Extract the (x, y) coordinate from the center of the cell holding the provided text.  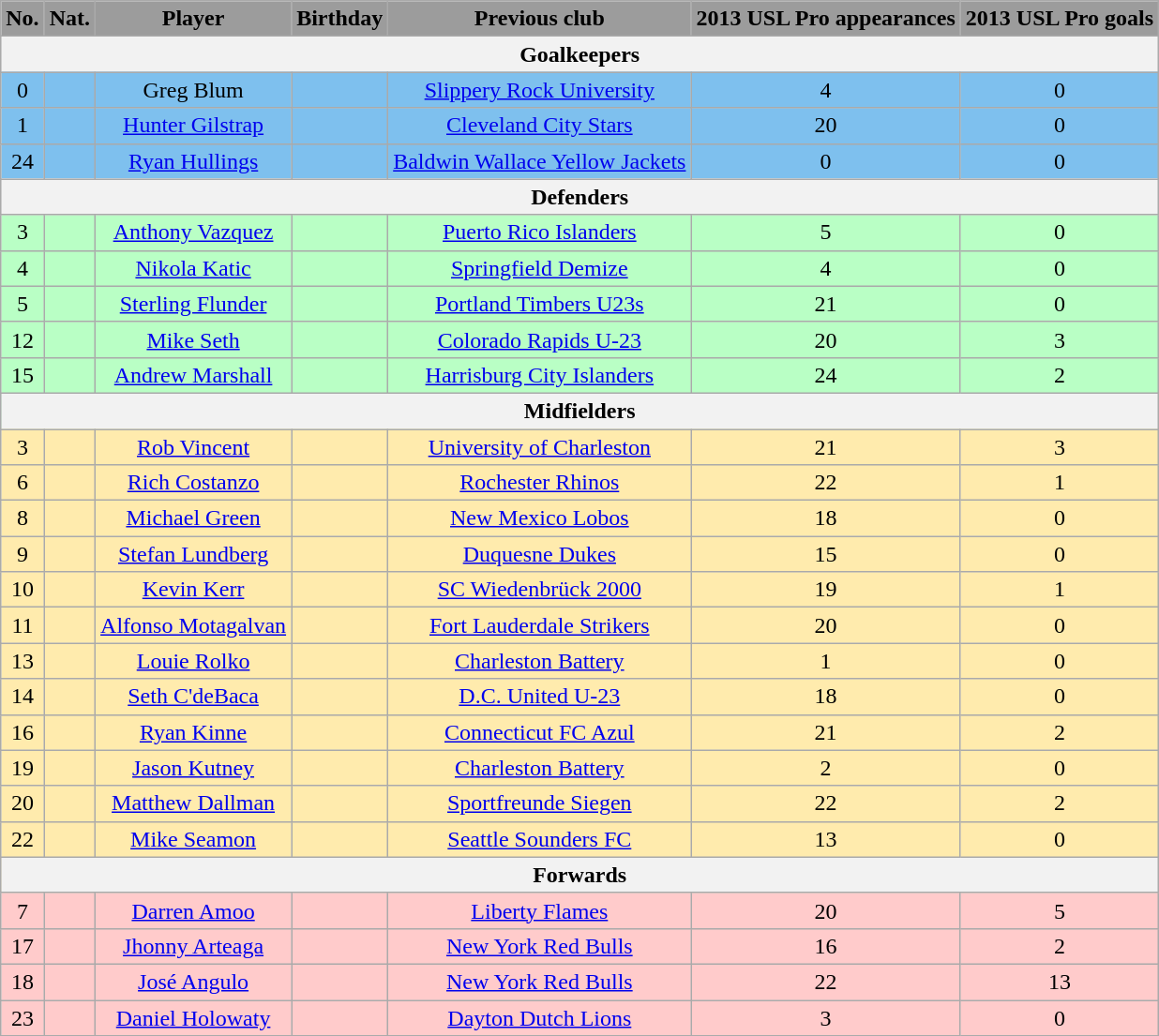
Sportfreunde Siegen (540, 803)
Seth C'deBaca (193, 697)
17 (23, 946)
Kevin Kerr (193, 590)
11 (23, 625)
Andrew Marshall (193, 375)
Greg Blum (193, 90)
Springfield Demize (540, 268)
Darren Amoo (193, 910)
12 (23, 339)
Portland Timbers U23s (540, 304)
14 (23, 697)
Player (193, 19)
Alfonso Motagalvan (193, 625)
Sterling Flunder (193, 304)
SC Wiedenbrück 2000 (540, 590)
2013 USL Pro appearances (825, 19)
University of Charleston (540, 447)
Jason Kutney (193, 768)
Michael Green (193, 518)
No. (23, 19)
Nat. (69, 19)
Fort Lauderdale Strikers (540, 625)
Mike Seamon (193, 839)
Ryan Hullings (193, 161)
Mike Seth (193, 339)
Puerto Rico Islanders (540, 233)
23 (23, 1017)
Nikola Katic (193, 268)
Rochester Rhinos (540, 483)
Forwards (579, 875)
Colorado Rapids U-23 (540, 339)
Harrisburg City Islanders (540, 375)
Rich Costanzo (193, 483)
Duquesne Dukes (540, 554)
José Angulo (193, 982)
Cleveland City Stars (540, 126)
6 (23, 483)
10 (23, 590)
Midfielders (579, 411)
2013 USL Pro goals (1060, 19)
Liberty Flames (540, 910)
Connecticut FC Azul (540, 732)
Goalkeepers (579, 54)
7 (23, 910)
Stefan Lundberg (193, 554)
New Mexico Lobos (540, 518)
Rob Vincent (193, 447)
8 (23, 518)
D.C. United U-23 (540, 697)
Slippery Rock University (540, 90)
Birthday (339, 19)
Defenders (579, 197)
Matthew Dallman (193, 803)
Previous club (540, 19)
Jhonny Arteaga (193, 946)
Ryan Kinne (193, 732)
Baldwin Wallace Yellow Jackets (540, 161)
9 (23, 554)
Dayton Dutch Lions (540, 1017)
Seattle Sounders FC (540, 839)
Hunter Gilstrap (193, 126)
Anthony Vazquez (193, 233)
Louie Rolko (193, 661)
Daniel Holowaty (193, 1017)
